Pinpoint the cell where the given text exists, returning its [x, y] midpoint coordinate. 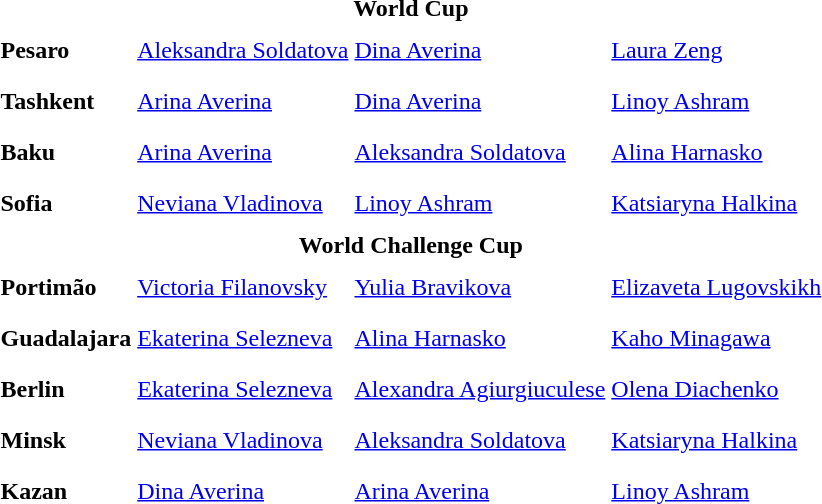
Alina Harnasko [480, 338]
Linoy Ashram [480, 203]
Victoria Filanovsky [243, 287]
Alexandra Agiurgiuculese [480, 389]
Yulia Bravikova [480, 287]
